Return the [X, Y] coordinate for the center point of the cell that contains the specified text.  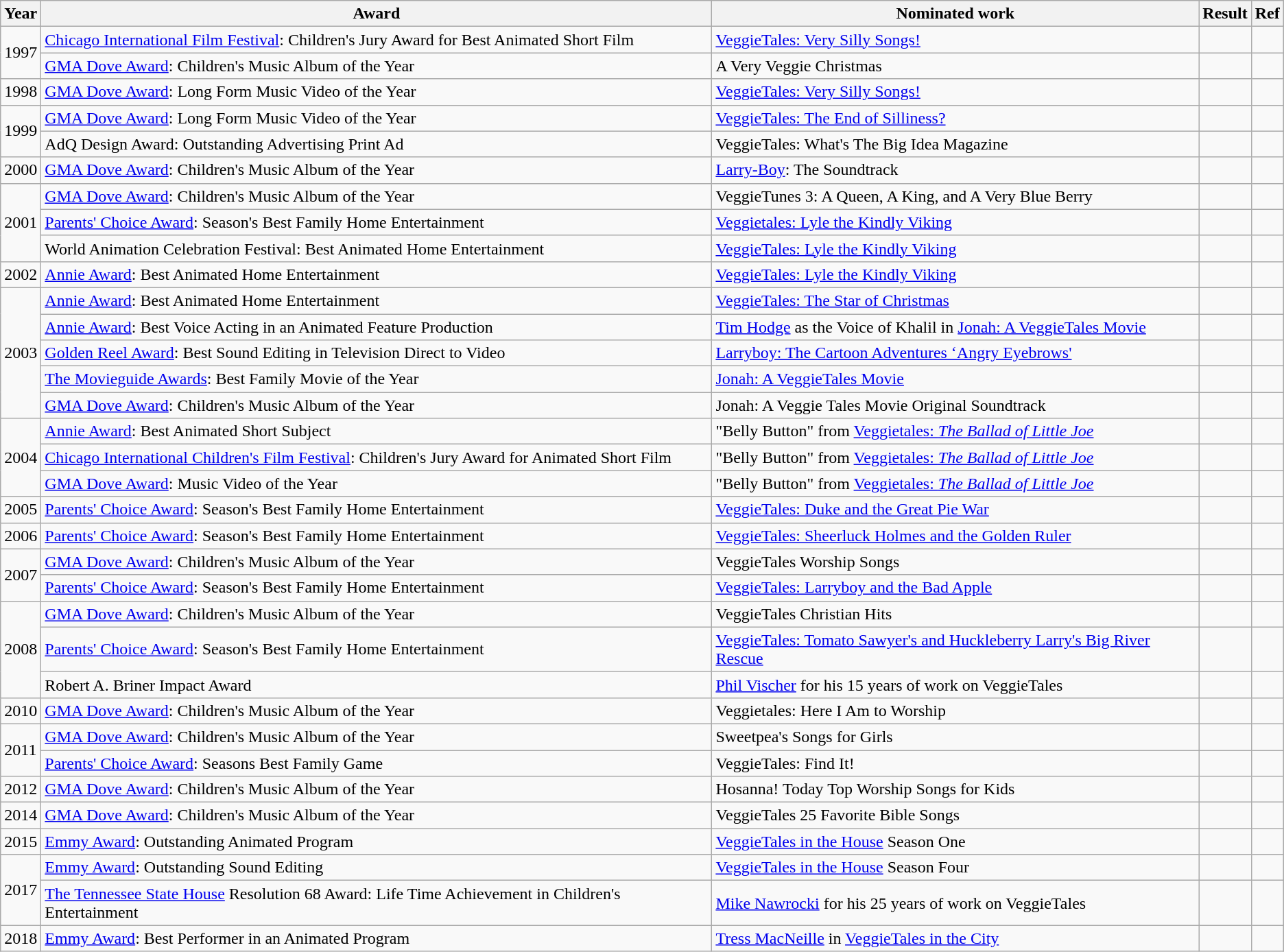
Tim Hodge as the Voice of Khalil in Jonah: A VeggieTales Movie [955, 327]
Veggietales: Lyle the Kindly Viking [955, 222]
Chicago International Film Festival: Children's Jury Award for Best Animated Short Film [377, 40]
2005 [21, 510]
Jonah: A VeggieTales Movie [955, 379]
Hosanna! Today Top Worship Songs for Kids [955, 789]
AdQ Design Award: Outstanding Advertising Print Ad [377, 144]
2006 [21, 536]
2012 [21, 789]
Larryboy: The Cartoon Adventures ‘Angry Eyebrows' [955, 353]
Emmy Award: Outstanding Animated Program [377, 842]
VeggieTales: Duke and the Great Pie War [955, 510]
Robert A. Briner Impact Award [377, 685]
2000 [21, 170]
The Tennessee State House Resolution 68 Award: Life Time Achievement in Children's Entertainment [377, 903]
1998 [21, 92]
2017 [21, 890]
VeggieTales: The End of Silliness? [955, 118]
VeggieTales: Larryboy and the Bad Apple [955, 588]
VeggieTales: What's The Big Idea Magazine [955, 144]
Award [377, 14]
2002 [21, 274]
Emmy Award: Outstanding Sound Editing [377, 868]
Phil Vischer for his 15 years of work on VeggieTales [955, 685]
2007 [21, 575]
A Very Veggie Christmas [955, 66]
2015 [21, 842]
Chicago International Children's Film Festival: Children's Jury Award for Animated Short Film [377, 457]
2004 [21, 457]
Veggietales: Here I Am to Worship [955, 711]
2008 [21, 649]
Parents' Choice Award: Seasons Best Family Game [377, 763]
Emmy Award: Best Performer in an Animated Program [377, 938]
1999 [21, 131]
2018 [21, 938]
VeggieTales: Sheerluck Holmes and the Golden Ruler [955, 536]
Annie Award: Best Voice Acting in an Animated Feature Production [377, 327]
Ref [1268, 14]
VeggieTales: Find It! [955, 763]
Year [21, 14]
VeggieTales Worship Songs [955, 562]
Golden Reel Award: Best Sound Editing in Television Direct to Video [377, 353]
Nominated work [955, 14]
Jonah: A Veggie Tales Movie Original Soundtrack [955, 405]
2014 [21, 816]
Mike Nawrocki for his 25 years of work on VeggieTales [955, 903]
World Animation Celebration Festival: Best Animated Home Entertainment [377, 248]
2010 [21, 711]
VeggieTales in the House Season One [955, 842]
2001 [21, 222]
Tress MacNeille in VeggieTales in the City [955, 938]
VeggieTales: Tomato Sawyer's and Huckleberry Larry's Big River Rescue [955, 649]
VeggieTales in the House Season Four [955, 868]
2011 [21, 750]
VeggieTales: The Star of Christmas [955, 300]
GMA Dove Award: Music Video of the Year [377, 484]
2003 [21, 353]
VeggieTales 25 Favorite Bible Songs [955, 816]
1997 [21, 53]
Annie Award: Best Animated Short Subject [377, 431]
Result [1225, 14]
VeggieTunes 3: A Queen, A King, and A Very Blue Berry [955, 196]
The Movieguide Awards: Best Family Movie of the Year [377, 379]
VeggieTales Christian Hits [955, 614]
Larry-Boy: The Soundtrack [955, 170]
Sweetpea's Songs for Girls [955, 737]
